Find where the given text appears and provide that cell's center as [x, y] coordinate. 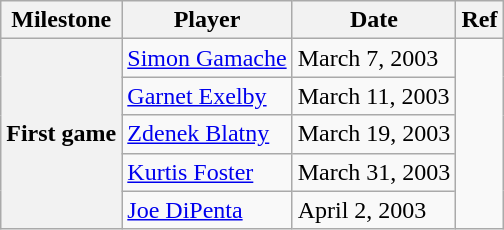
Joe DiPenta [207, 210]
Ref [480, 20]
Milestone [62, 20]
First game [62, 134]
April 2, 2003 [374, 210]
Kurtis Foster [207, 172]
Simon Gamache [207, 58]
Date [374, 20]
March 19, 2003 [374, 134]
Player [207, 20]
March 7, 2003 [374, 58]
Zdenek Blatny [207, 134]
March 11, 2003 [374, 96]
Garnet Exelby [207, 96]
March 31, 2003 [374, 172]
